Extract the (x, y) coordinate from the center of the cell holding the provided text.  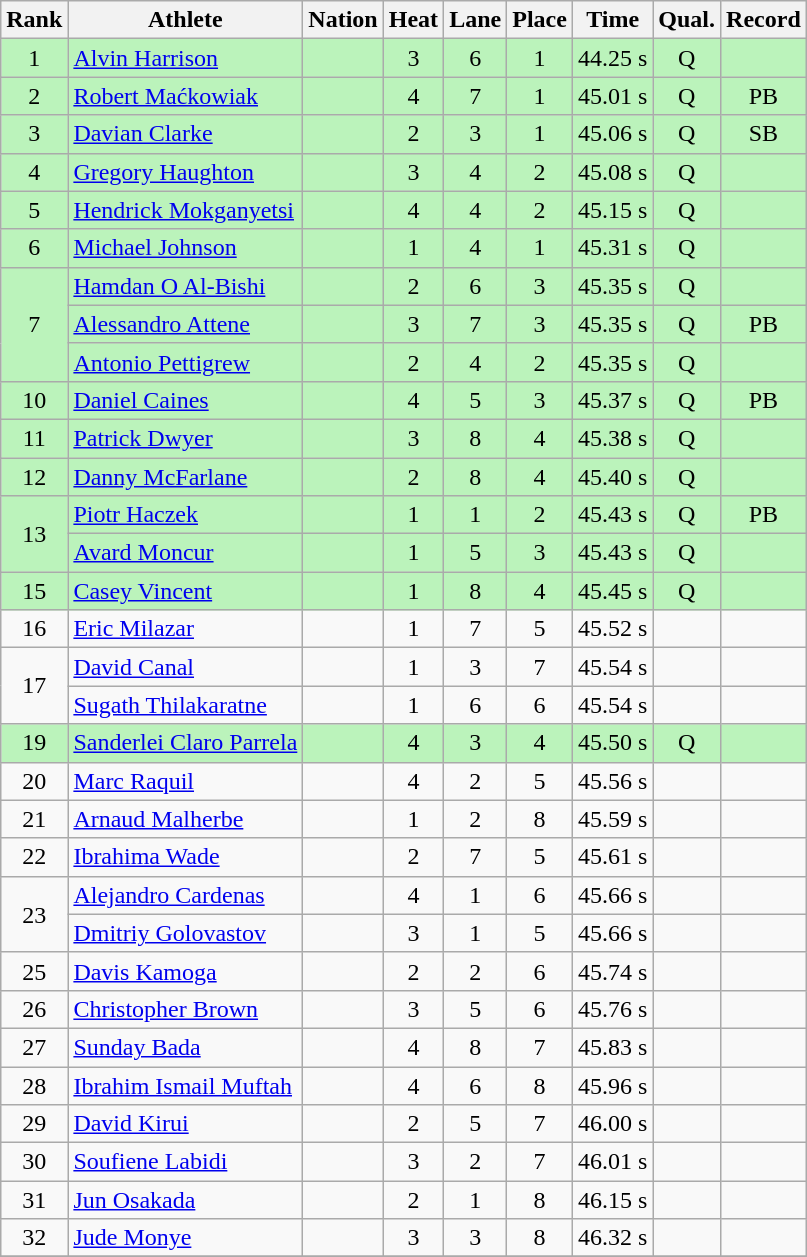
SB (764, 134)
Sunday Bada (186, 1047)
45.59 s (612, 819)
Alvin Harrison (186, 58)
45.45 s (612, 591)
Qual. (687, 20)
Hendrick Mokganyetsi (186, 210)
45.56 s (612, 781)
10 (34, 400)
46.32 s (612, 1238)
Jun Osakada (186, 1200)
21 (34, 819)
Avard Moncur (186, 553)
29 (34, 1124)
25 (34, 971)
Ibrahima Wade (186, 857)
13 (34, 534)
44.25 s (612, 58)
45.08 s (612, 172)
Eric Milazar (186, 629)
Arnaud Malherbe (186, 819)
Casey Vincent (186, 591)
30 (34, 1162)
15 (34, 591)
45.31 s (612, 248)
Dmitriy Golovastov (186, 933)
Davis Kamoga (186, 971)
Rank (34, 20)
45.40 s (612, 477)
Nation (343, 20)
45.52 s (612, 629)
45.38 s (612, 438)
Patrick Dwyer (186, 438)
Christopher Brown (186, 1009)
Hamdan O Al-Bishi (186, 286)
Alejandro Cardenas (186, 895)
Record (764, 20)
Sanderlei Claro Parrela (186, 743)
31 (34, 1200)
20 (34, 781)
22 (34, 857)
28 (34, 1085)
Time (612, 20)
Gregory Haughton (186, 172)
16 (34, 629)
Soufiene Labidi (186, 1162)
45.83 s (612, 1047)
45.96 s (612, 1085)
Piotr Haczek (186, 515)
45.01 s (612, 96)
Sugath Thilakaratne (186, 705)
17 (34, 686)
Athlete (186, 20)
23 (34, 914)
Lane (476, 20)
45.50 s (612, 743)
32 (34, 1238)
Michael Johnson (186, 248)
45.06 s (612, 134)
45.37 s (612, 400)
12 (34, 477)
Alessandro Attene (186, 324)
19 (34, 743)
27 (34, 1047)
46.01 s (612, 1162)
26 (34, 1009)
45.61 s (612, 857)
Heat (413, 20)
Ibrahim Ismail Muftah (186, 1085)
Place (540, 20)
Robert Maćkowiak (186, 96)
46.15 s (612, 1200)
David Canal (186, 667)
Jude Monye (186, 1238)
45.76 s (612, 1009)
Marc Raquil (186, 781)
Daniel Caines (186, 400)
46.00 s (612, 1124)
David Kirui (186, 1124)
11 (34, 438)
Danny McFarlane (186, 477)
Antonio Pettigrew (186, 362)
45.74 s (612, 971)
45.15 s (612, 210)
Davian Clarke (186, 134)
